Find where the given text appears and provide that cell's center as [X, Y] coordinate. 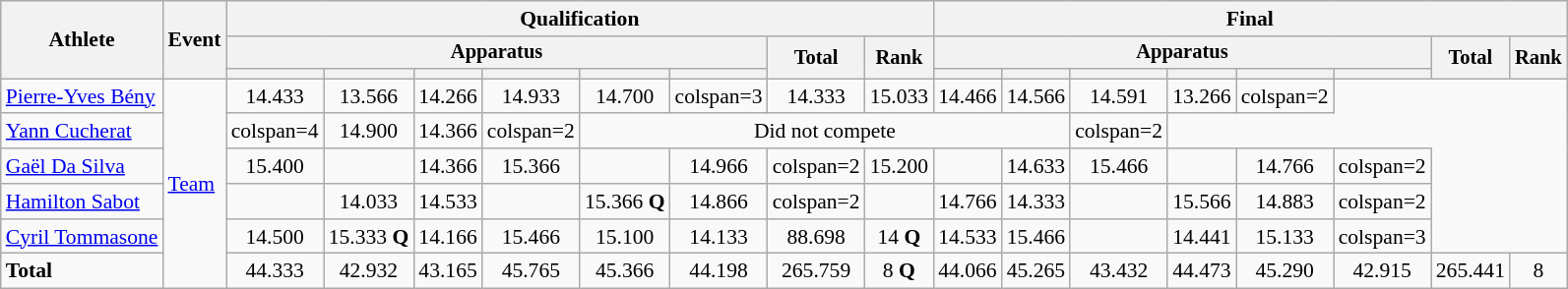
15.566 [1201, 202]
43.165 [447, 271]
44.473 [1201, 271]
14.266 [447, 96]
44.198 [719, 271]
44.333 [276, 271]
15.033 [900, 96]
14.633 [1035, 166]
14.566 [1035, 96]
Qualification [581, 19]
Did not compete [825, 132]
14.466 [967, 96]
14.166 [447, 237]
14.933 [532, 96]
Event [194, 39]
colspan=4 [276, 132]
45.366 [625, 271]
13.566 [369, 96]
13.266 [1201, 96]
45.290 [1286, 271]
14.441 [1201, 237]
42.915 [1382, 271]
Athlete [83, 39]
14.883 [1286, 202]
Gaël Da Silva [83, 166]
14.591 [1118, 96]
15.100 [625, 237]
42.932 [369, 271]
265.759 [817, 271]
88.698 [817, 237]
Final [1250, 19]
Pierre-Yves Bény [83, 96]
14.700 [625, 96]
15.366 Q [625, 202]
8 [1538, 271]
8 Q [900, 271]
15.200 [900, 166]
15.333 Q [369, 237]
Team [194, 184]
Hamilton Sabot [83, 202]
15.366 [532, 166]
14.966 [719, 166]
45.265 [1035, 271]
14.433 [276, 96]
44.066 [967, 271]
14.133 [719, 237]
45.765 [532, 271]
14 Q [900, 237]
Yann Cucherat [83, 132]
15.400 [276, 166]
14.900 [369, 132]
14.033 [369, 202]
15.133 [1286, 237]
14.866 [719, 202]
43.432 [1118, 271]
14.500 [276, 237]
265.441 [1471, 271]
Cyril Tommasone [83, 237]
